Extract the [X, Y] coordinate from the center of the cell holding the provided text.  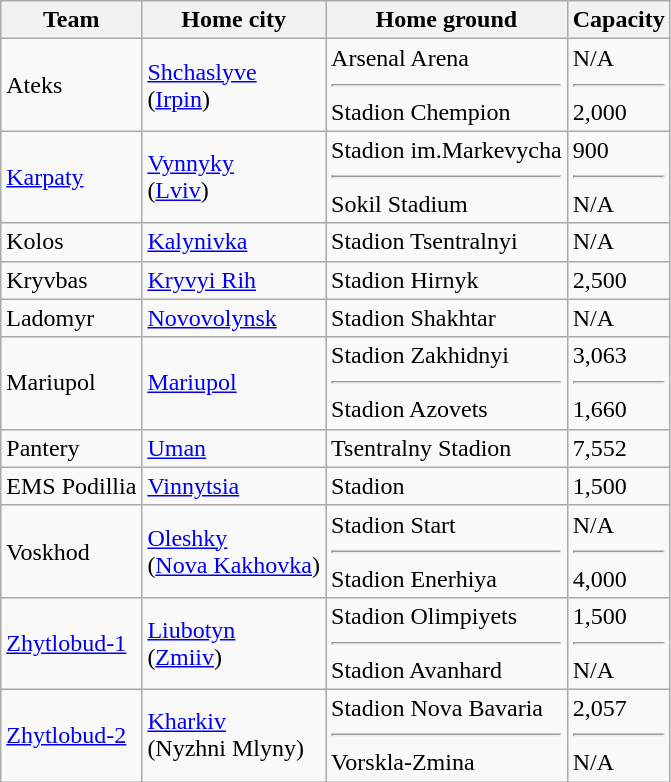
N/A4,000 [618, 551]
Team [72, 20]
Liubotyn(Zmiiv) [234, 643]
Ladomyr [72, 318]
N/A2,000 [618, 85]
Oleshky(Nova Kakhovka) [234, 551]
2,500 [618, 280]
Voskhod [72, 551]
Home city [234, 20]
Stadion [447, 486]
Stadion ZakhidnyiStadion Azovets [447, 383]
Kalynivka [234, 242]
Stadion StartStadion Enerhiya [447, 551]
Karpaty [72, 177]
Zhytlobud-2 [72, 735]
2,057N/A [618, 735]
Pantery [72, 448]
Capacity [618, 20]
3,0631,660 [618, 383]
Stadion Hirnyk [447, 280]
Stadion Shakhtar [447, 318]
Shchaslyve(Irpin) [234, 85]
Tsentralny Stadion [447, 448]
EMS Podillia [72, 486]
Uman [234, 448]
Vinnytsia [234, 486]
Stadion OlimpiyetsStadion Avanhard [447, 643]
7,552 [618, 448]
Kolos [72, 242]
Stadion Tsentralnyi [447, 242]
Stadion im.MarkevychaSokil Stadium [447, 177]
Home ground [447, 20]
Stadion Nova BavariaVorskla-Zmina [447, 735]
Kryvbas [72, 280]
Kharkiv(Nyzhni Mlyny) [234, 735]
1,500N/A [618, 643]
Ateks [72, 85]
Zhytlobud-1 [72, 643]
900N/A [618, 177]
Arsenal ArenaStadion Chempion [447, 85]
1,500 [618, 486]
Novovolynsk [234, 318]
Vynnyky(Lviv) [234, 177]
Kryvyi Rih [234, 280]
